For the text-containing cell, return its midpoint in (x, y) coordinate format. 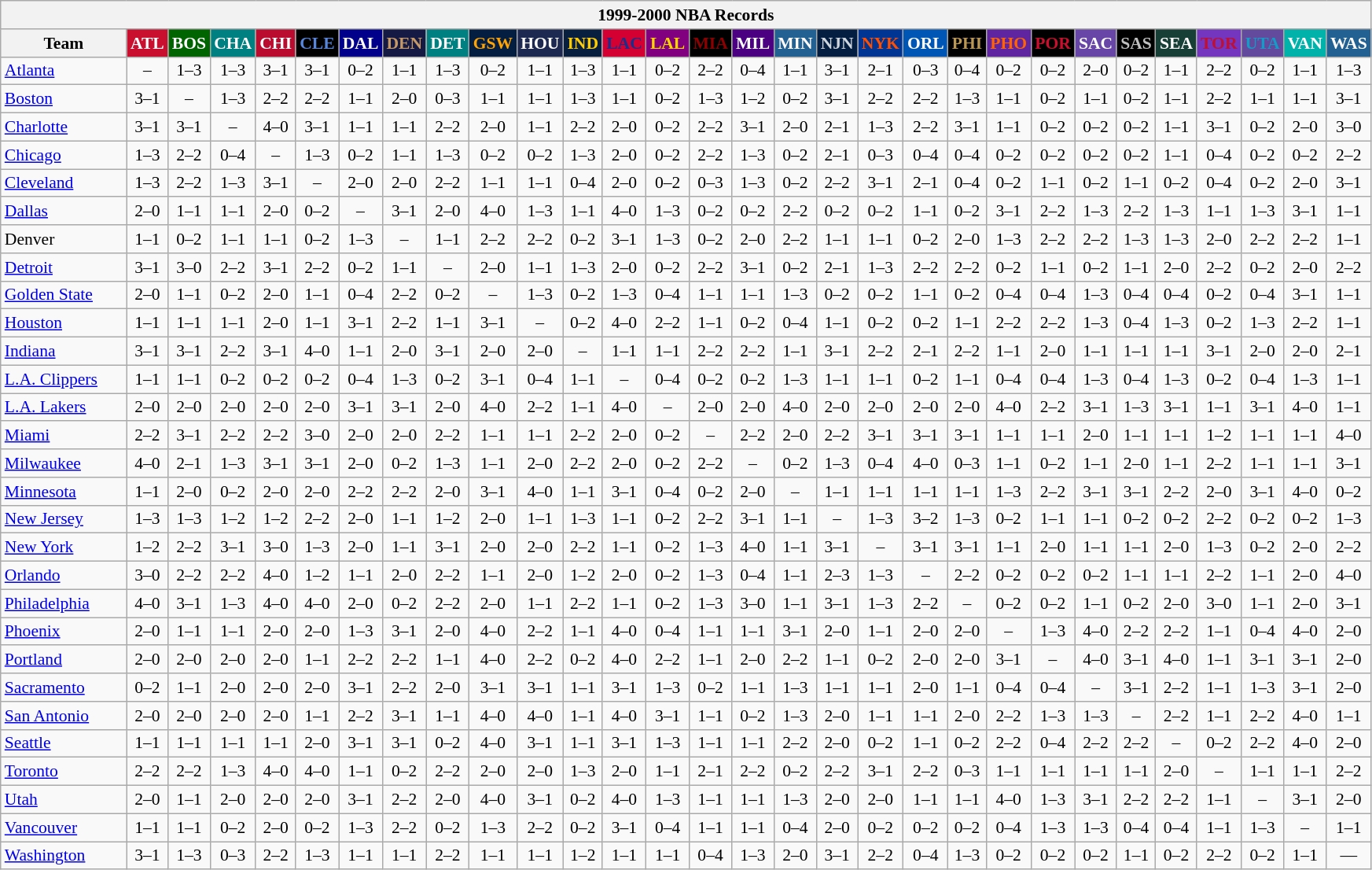
SAC (1096, 43)
DEN (404, 43)
VAN (1305, 43)
Cleveland (64, 183)
SAS (1136, 43)
3–2 (926, 519)
Houston (64, 323)
Seattle (64, 743)
Denver (64, 239)
Dallas (64, 212)
UTA (1263, 43)
NJN (837, 43)
Milwaukee (64, 463)
CHI (275, 43)
SEA (1176, 43)
2–3 (837, 576)
Charlotte (64, 127)
DET (448, 43)
NYK (881, 43)
MIL (753, 43)
Philadelphia (64, 603)
TOR (1219, 43)
Golden State (64, 295)
GSW (494, 43)
Sacramento (64, 688)
Minnesota (64, 492)
ORL (926, 43)
— (1349, 856)
ATL (148, 43)
Toronto (64, 772)
Indiana (64, 352)
New Jersey (64, 519)
LAC (624, 43)
1999-2000 NBA Records (686, 15)
PHO (1008, 43)
IND (583, 43)
PHI (967, 43)
Phoenix (64, 632)
CLE (318, 43)
MIN (795, 43)
Portland (64, 660)
LAL (668, 43)
San Antonio (64, 716)
New York (64, 547)
POR (1053, 43)
Atlanta (64, 71)
Detroit (64, 267)
Orlando (64, 576)
Washington (64, 856)
WAS (1349, 43)
Utah (64, 800)
L.A. Lakers (64, 407)
Team (64, 43)
L.A. Clippers (64, 379)
MIA (710, 43)
Miami (64, 436)
Vancouver (64, 828)
HOU (539, 43)
BOS (189, 43)
CHA (233, 43)
Chicago (64, 155)
Boston (64, 99)
DAL (361, 43)
